Locate the cell with the specified text and output its (X, Y) center coordinate. 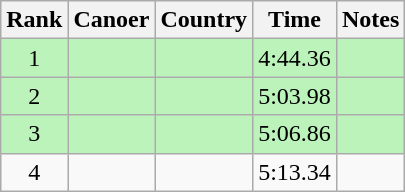
3 (34, 134)
4 (34, 172)
5:13.34 (295, 172)
1 (34, 58)
Canoer (112, 20)
Time (295, 20)
5:06.86 (295, 134)
Rank (34, 20)
4:44.36 (295, 58)
2 (34, 96)
Notes (370, 20)
5:03.98 (295, 96)
Country (204, 20)
